Find where the given text appears and provide that cell's center as [X, Y] coordinate. 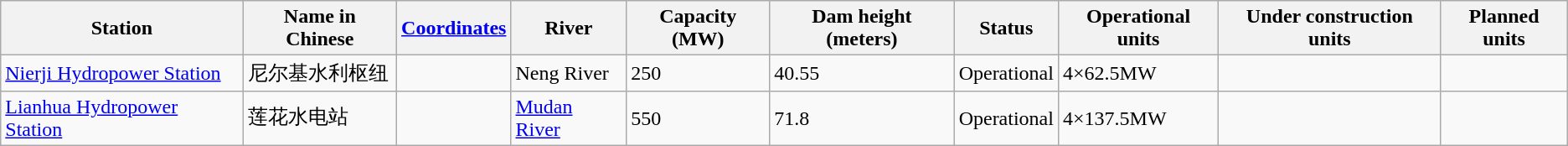
4×137.5MW [1137, 117]
40.55 [862, 74]
Mudan River [569, 117]
Name in Chinese [320, 29]
550 [699, 117]
Coordinates [454, 29]
Operational units [1137, 29]
71.8 [862, 117]
250 [699, 74]
River [569, 29]
4×62.5MW [1137, 74]
Dam height (meters) [862, 29]
Capacity (MW) [699, 29]
Under construction units [1330, 29]
Lianhua Hydropower Station [122, 117]
Nierji Hydropower Station [122, 74]
Station [122, 29]
Neng River [569, 74]
莲花水电站 [320, 117]
Planned units [1504, 29]
Status [1006, 29]
尼尔基水利枢纽 [320, 74]
